Return [X, Y] of the center of cell containing provided text 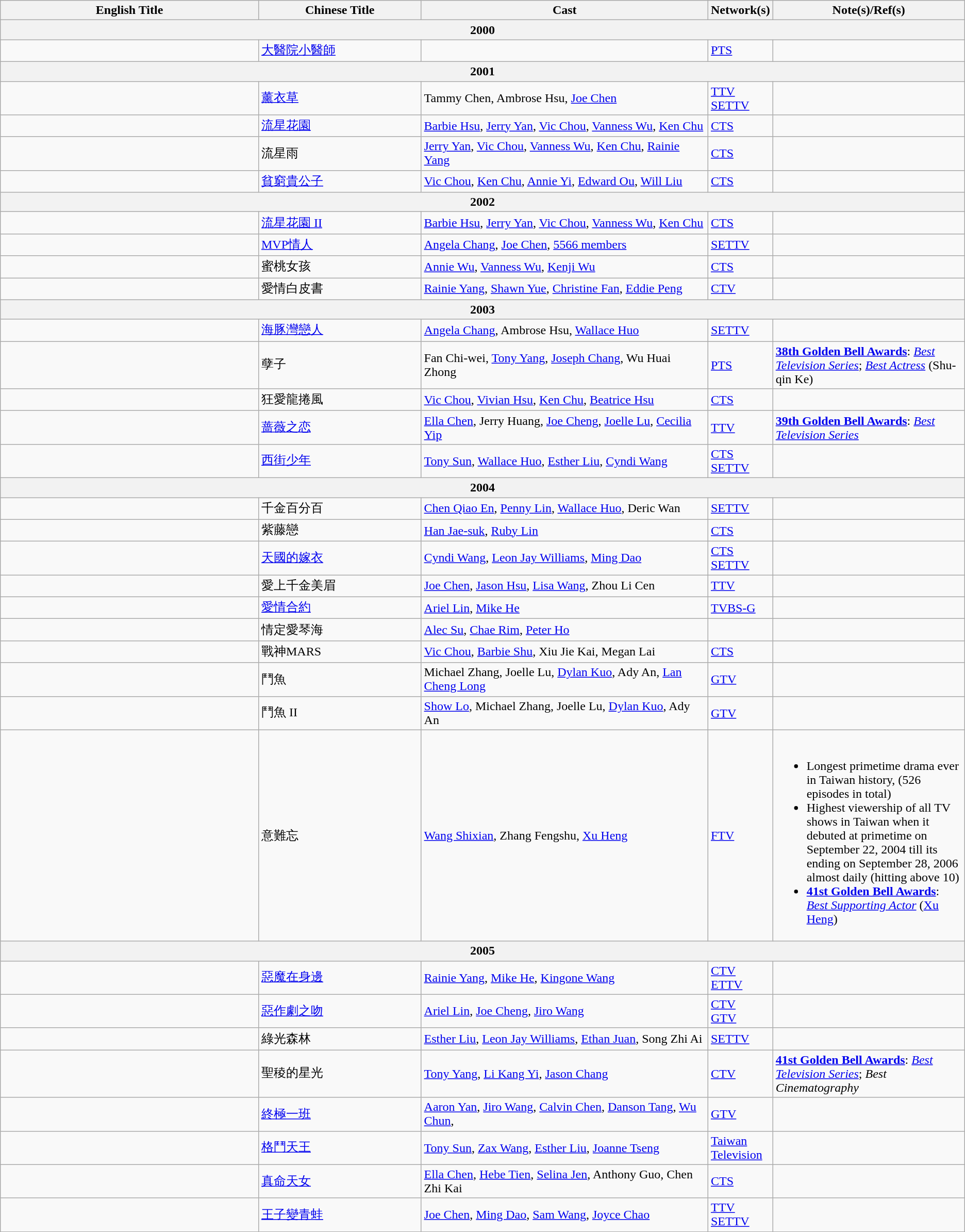
天國的嫁衣 [340, 558]
Esther Liu, Leon Jay Williams, Ethan Juan, Song Zhi Ai [564, 1039]
2005 [482, 951]
Tony Yang, Li Kang Yi, Jason Chang [564, 1074]
Vic Chou, Vivian Hsu, Ken Chu, Beatrice Hsu [564, 400]
紫藤戀 [340, 530]
蔷薇之恋 [340, 427]
薰衣草 [340, 98]
Ariel Lin, Joe Cheng, Jiro Wang [564, 1011]
愛情合約 [340, 607]
Cyndi Wang, Leon Jay Williams, Ming Dao [564, 558]
鬥魚 [340, 680]
情定愛琴海 [340, 630]
Note(s)/Ref(s) [869, 10]
狂愛龍捲風 [340, 400]
戰神MARS [340, 652]
Joe Chen, Jason Hsu, Lisa Wang, Zhou Li Cen [564, 586]
Jerry Yan, Vic Chou, Vanness Wu, Ken Chu, Rainie Yang [564, 154]
Rainie Yang, Mike He, Kingone Wang [564, 978]
蜜桃女孩 [340, 267]
Chen Qiao En, Penny Lin, Wallace Huo, Deric Wan [564, 508]
41st Golden Bell Awards: Best Television Series; Best Cinematography [869, 1074]
2004 [482, 487]
Vic Chou, Ken Chu, Annie Yi, Edward Ou, Will Liu [564, 182]
Angela Chang, Joe Chen, 5566 members [564, 244]
Tony Sun, Wallace Huo, Esther Liu, Cyndi Wang [564, 461]
Taiwan Television [740, 1148]
CTVGTV [740, 1011]
MVP情人 [340, 244]
Han Jae-suk, Ruby Lin [564, 530]
Vic Chou, Barbie Shu, Xiu Jie Kai, Megan Lai [564, 652]
39th Golden Bell Awards: Best Television Series [869, 427]
English Title [130, 10]
Michael Zhang, Joelle Lu, Dylan Kuo, Ady An, Lan Cheng Long [564, 680]
惡作劇之吻 [340, 1011]
Aaron Yan, Jiro Wang, Calvin Chen, Danson Tang, Wu Chun, [564, 1114]
格鬥天王 [340, 1148]
2003 [482, 309]
流星花園 II [340, 223]
2001 [482, 71]
TVBS-G [740, 607]
Alec Su, Chae Rim, Peter Ho [564, 630]
CTVETTV [740, 978]
真命天女 [340, 1181]
Tony Sun, Zax Wang, Esther Liu, Joanne Tseng [564, 1148]
Ella Chen, Jerry Huang, Joe Cheng, Joelle Lu, Cecilia Yip [564, 427]
Chinese Title [340, 10]
愛情白皮書 [340, 289]
Network(s) [740, 10]
Annie Wu, Vanness Wu, Kenji Wu [564, 267]
綠光森林 [340, 1039]
聖稜的星光 [340, 1074]
Fan Chi-wei, Tony Yang, Joseph Chang, Wu Huai Zhong [564, 365]
流星雨 [340, 154]
Cast [564, 10]
貧窮貴公子 [340, 182]
Show Lo, Michael Zhang, Joelle Lu, Dylan Kuo, Ady An [564, 713]
Ariel Lin, Mike He [564, 607]
Rainie Yang, Shawn Yue, Christine Fan, Eddie Peng [564, 289]
孽子 [340, 365]
Ella Chen, Hebe Tien, Selina Jen, Anthony Guo, Chen Zhi Kai [564, 1181]
2000 [482, 30]
2002 [482, 202]
王子變青蛙 [340, 1215]
38th Golden Bell Awards: Best Television Series; Best Actress (Shu-qin Ke) [869, 365]
惡魔在身邊 [340, 978]
大醫院小醫師 [340, 51]
千金百分百 [340, 508]
Wang Shixian, Zhang Fengshu, Xu Heng [564, 835]
鬥魚 II [340, 713]
愛上千金美眉 [340, 586]
Joe Chen, Ming Dao, Sam Wang, Joyce Chao [564, 1215]
意難忘 [340, 835]
海豚灣戀人 [340, 330]
Angela Chang, Ambrose Hsu, Wallace Huo [564, 330]
西街少年 [340, 461]
流星花園 [340, 126]
FTV [740, 835]
Tammy Chen, Ambrose Hsu, Joe Chen [564, 98]
終極一班 [340, 1114]
